Locate the cell with the specified text and output its [x, y] center coordinate. 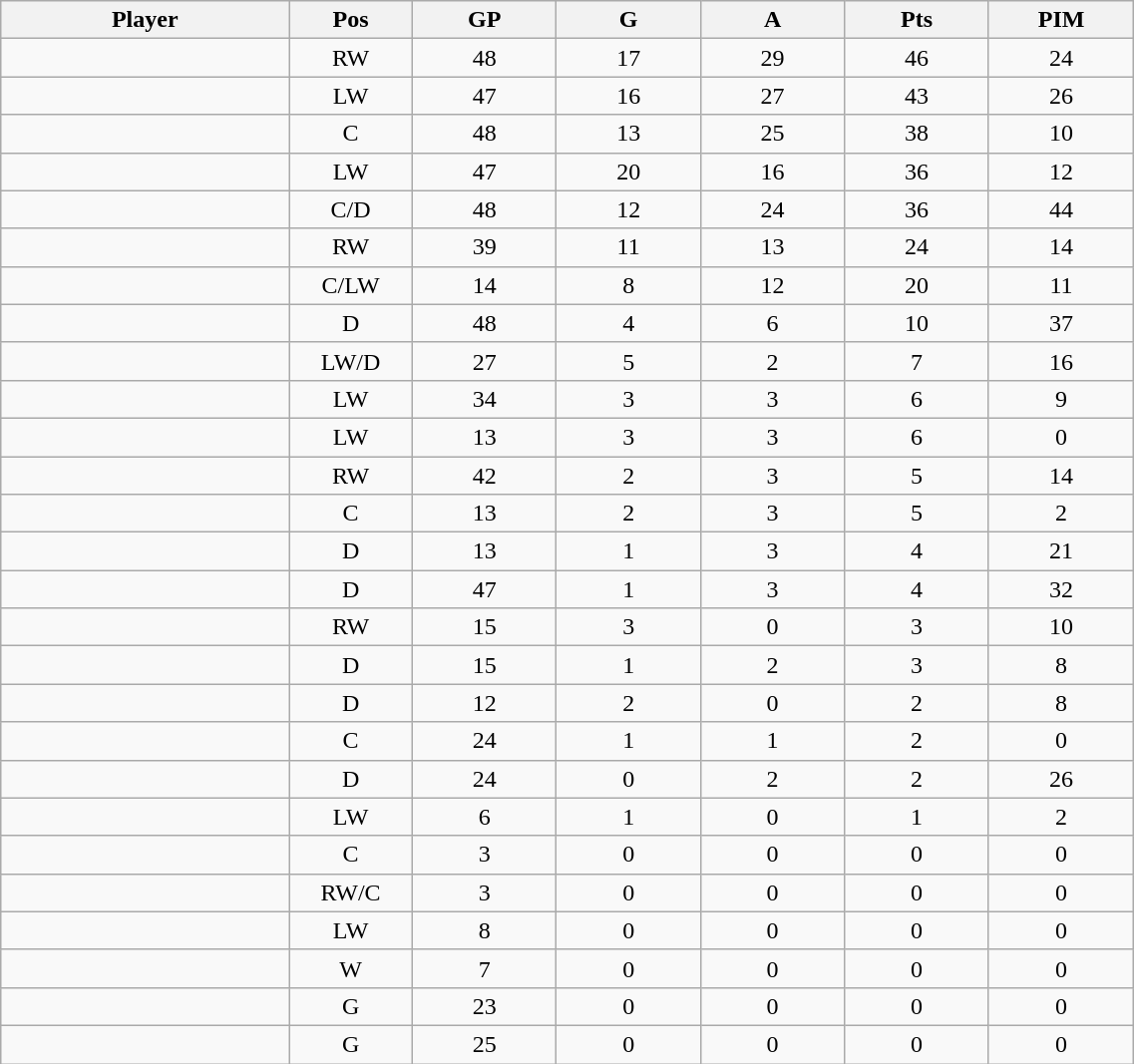
Pos [351, 20]
17 [628, 58]
GP [484, 20]
C/D [351, 209]
C/LW [351, 285]
A [772, 20]
34 [484, 399]
PIM [1061, 20]
32 [1061, 589]
23 [484, 1006]
39 [484, 247]
LW/D [351, 361]
RW/C [351, 892]
Player [146, 20]
46 [917, 58]
9 [1061, 399]
29 [772, 58]
Pts [917, 20]
42 [484, 476]
W [351, 968]
21 [1061, 551]
37 [1061, 323]
43 [917, 96]
44 [1061, 209]
38 [917, 134]
